Return (X, Y) of the center of cell containing provided text 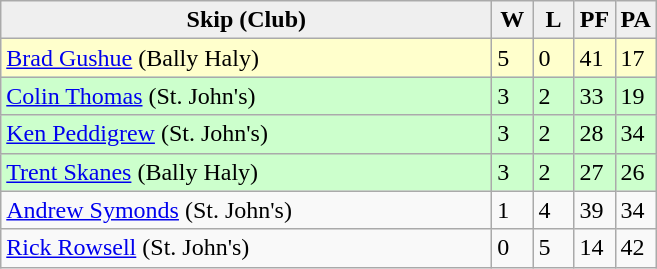
1 (512, 210)
39 (594, 210)
Andrew Symonds (St. John's) (246, 210)
Rick Rowsell (St. John's) (246, 248)
41 (594, 58)
Ken Peddigrew (St. John's) (246, 134)
26 (636, 172)
Brad Gushue (Bally Haly) (246, 58)
33 (594, 96)
19 (636, 96)
W (512, 20)
Colin Thomas (St. John's) (246, 96)
Trent Skanes (Bally Haly) (246, 172)
PA (636, 20)
28 (594, 134)
14 (594, 248)
4 (554, 210)
27 (594, 172)
PF (594, 20)
L (554, 20)
Skip (Club) (246, 20)
42 (636, 248)
17 (636, 58)
